Return the [X, Y] coordinate for the center point of the cell that contains the specified text.  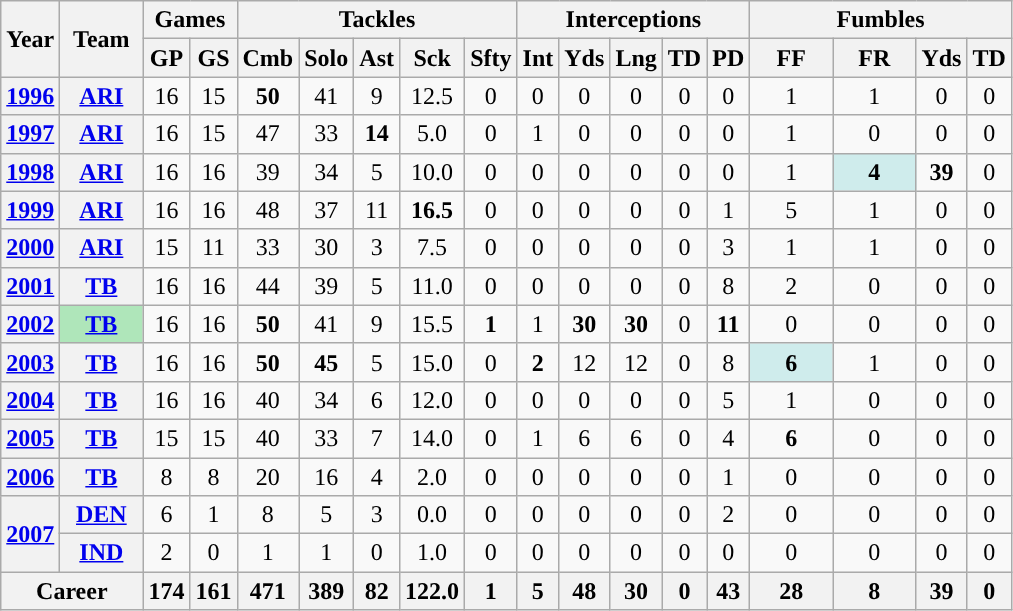
Team [102, 39]
Sfty [491, 58]
Tackles [377, 20]
Lng [636, 58]
37 [326, 210]
15.0 [432, 362]
28 [792, 591]
7.5 [432, 248]
45 [326, 362]
5.0 [432, 134]
Career [72, 591]
16.5 [432, 210]
FF [792, 58]
11.0 [432, 286]
2000 [30, 248]
Cmb [268, 58]
14 [377, 134]
1996 [30, 96]
DEN [102, 515]
2002 [30, 324]
GP [166, 58]
10.0 [432, 172]
43 [728, 591]
0.0 [432, 515]
471 [268, 591]
7 [377, 438]
2.0 [432, 477]
82 [377, 591]
161 [214, 591]
Year [30, 39]
12.5 [432, 96]
174 [166, 591]
Games [190, 20]
Sck [432, 58]
122.0 [432, 591]
Fumbles [881, 20]
1.0 [432, 553]
389 [326, 591]
44 [268, 286]
15.5 [432, 324]
1999 [30, 210]
2001 [30, 286]
GS [214, 58]
14.0 [432, 438]
2007 [30, 534]
Interceptions [634, 20]
2004 [30, 400]
1998 [30, 172]
IND [102, 553]
PD [728, 58]
Ast [377, 58]
1997 [30, 134]
20 [268, 477]
FR [874, 58]
12.0 [432, 400]
Int [538, 58]
2005 [30, 438]
47 [268, 134]
2003 [30, 362]
2006 [30, 477]
Solo [326, 58]
